Find where the given text appears and provide that cell's center as (x, y) coordinate. 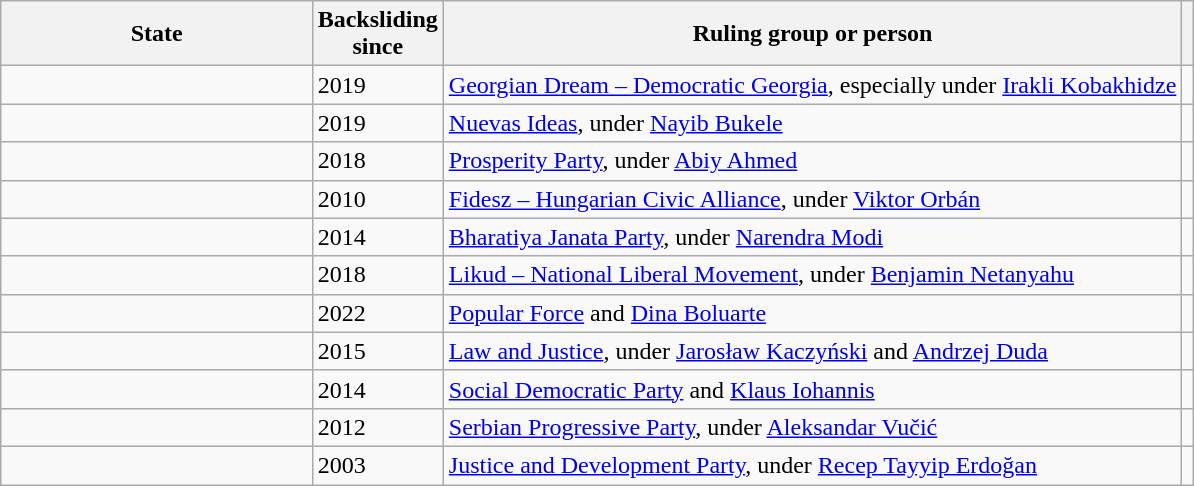
2022 (378, 313)
Social Democratic Party and Klaus Iohannis (812, 389)
Nuevas Ideas, under Nayib Bukele (812, 123)
Likud – National Liberal Movement, under Benjamin Netanyahu (812, 275)
Justice and Development Party, under Recep Tayyip Erdoğan (812, 465)
Bharatiya Janata Party, under Narendra Modi (812, 237)
2010 (378, 199)
Law and Justice, under Jarosław Kaczyński and Andrzej Duda (812, 351)
Popular Force and Dina Boluarte (812, 313)
2015 (378, 351)
State (156, 34)
Fidesz – Hungarian Civic Alliance, under Viktor Orbán (812, 199)
Backsliding since (378, 34)
Serbian Progressive Party, under Aleksandar Vučić (812, 427)
2012 (378, 427)
Georgian Dream – Democratic Georgia, especially under Irakli Kobakhidze (812, 85)
Ruling group or person (812, 34)
Prosperity Party, under Abiy Ahmed (812, 161)
2003 (378, 465)
